Extract the [X, Y] coordinate from the center of the cell holding the provided text.  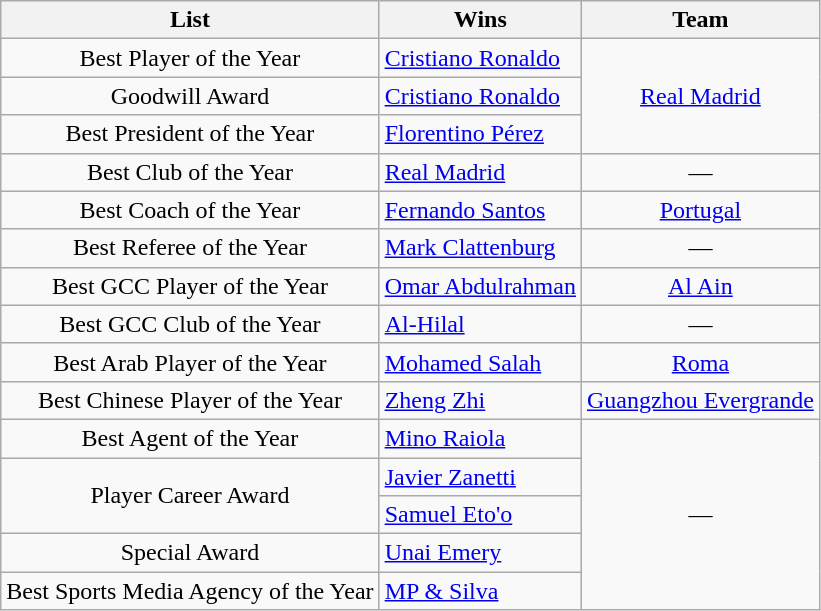
Florentino Pérez [480, 134]
Omar Abdulrahman [480, 286]
Zheng Zhi [480, 400]
Wins [480, 20]
Unai Emery [480, 553]
Best Agent of the Year [190, 438]
Best Arab Player of the Year [190, 362]
Best GCC Club of the Year [190, 324]
Roma [700, 362]
Samuel Eto'o [480, 515]
Guangzhou Evergrande [700, 400]
MP & Silva [480, 591]
Mark Clattenburg [480, 248]
Portugal [700, 210]
Mino Raiola [480, 438]
Best Referee of the Year [190, 248]
Team [700, 20]
Player Career Award [190, 496]
List [190, 20]
Best Coach of the Year [190, 210]
Special Award [190, 553]
Fernando Santos [480, 210]
Best GCC Player of the Year [190, 286]
Al Ain [700, 286]
Goodwill Award [190, 96]
Best Sports Media Agency of the Year [190, 591]
Best Player of the Year [190, 58]
Best President of the Year [190, 134]
Al-Hilal [480, 324]
Javier Zanetti [480, 477]
Best Club of the Year [190, 172]
Mohamed Salah [480, 362]
Best Chinese Player of the Year [190, 400]
